From the cell containing the given text, extract its center point as [X, Y] coordinate. 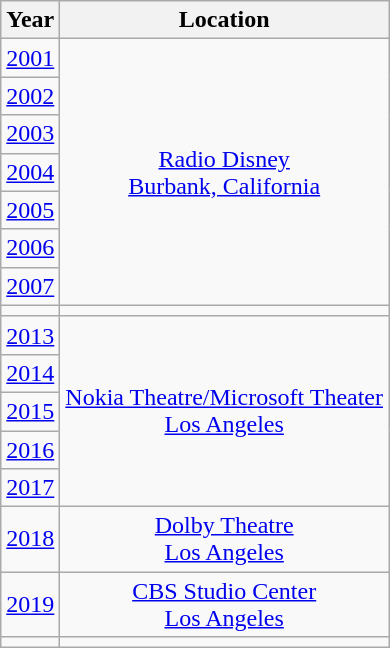
Radio DisneyBurbank, California [224, 172]
2015 [30, 411]
2017 [30, 488]
Year [30, 20]
Nokia Theatre/Microsoft TheaterLos Angeles [224, 411]
2013 [30, 335]
Location [224, 20]
2005 [30, 210]
2003 [30, 134]
2002 [30, 96]
2007 [30, 286]
2001 [30, 58]
CBS Studio CenterLos Angeles [224, 604]
2019 [30, 604]
Dolby TheatreLos Angeles [224, 540]
2006 [30, 248]
2018 [30, 540]
2016 [30, 449]
2004 [30, 172]
2014 [30, 373]
